Extract the (x, y) coordinate from the center of the cell holding the provided text.  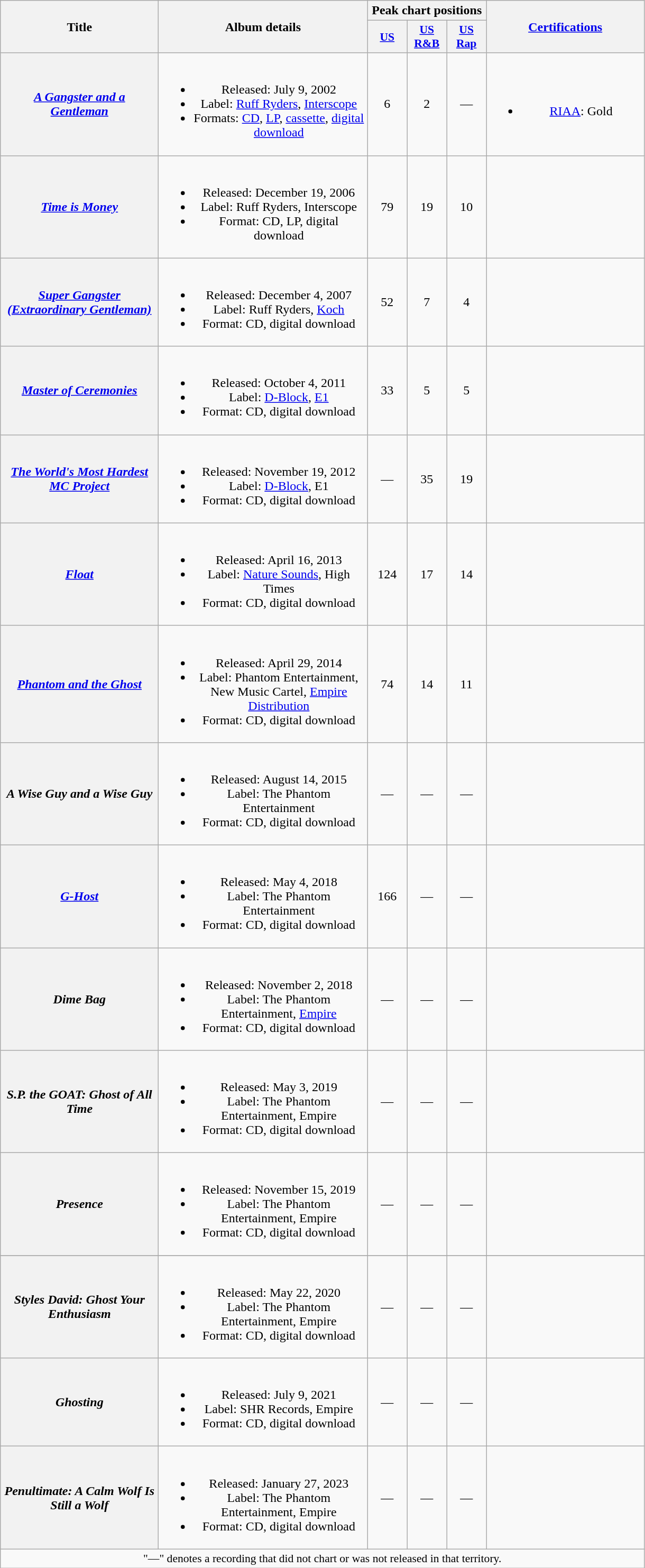
Released: August 14, 2015Label: The Phantom EntertainmentFormat: CD, digital download (263, 794)
Dime Bag (79, 999)
Released: November 2, 2018Label: The Phantom Entertainment, EmpireFormat: CD, digital download (263, 999)
Released: October 4, 2011Label: D-Block, E1Format: CD, digital download (263, 390)
Released: December 4, 2007Label: Ruff Ryders, KochFormat: CD, digital download (263, 302)
124 (387, 574)
USRap (466, 37)
Released: May 22, 2020Label: The Phantom Entertainment, EmpireFormat: CD, digital download (263, 1307)
Released: July 9, 2002Label: Ruff Ryders, InterscopeFormats: CD, LP, cassette, digital download (263, 104)
Released: January 27, 2023Label: The Phantom Entertainment, EmpireFormat: CD, digital download (263, 1498)
RIAA: Gold (566, 104)
17 (427, 574)
Released: July 9, 2021Label: SHR Records, EmpireFormat: CD, digital download (263, 1402)
Released: December 19, 2006Label: Ruff Ryders, InterscopeFormat: CD, LP, digital download (263, 207)
A Gangster and a Gentleman (79, 104)
Released: May 3, 2019Label: The Phantom Entertainment, EmpireFormat: CD, digital download (263, 1102)
6 (387, 104)
2 (427, 104)
Float (79, 574)
35 (427, 479)
Certifications (566, 26)
Released: April 29, 2014Label: Phantom Entertainment, New Music Cartel, Empire DistributionFormat: CD, digital download (263, 684)
Album details (263, 26)
US (387, 37)
4 (466, 302)
A Wise Guy and a Wise Guy (79, 794)
74 (387, 684)
Master of Ceremonies (79, 390)
Penultimate: A Calm Wolf Is Still a Wolf (79, 1498)
79 (387, 207)
"—" denotes a recording that did not chart or was not released in that territory. (322, 1558)
The World's Most Hardest MC Project (79, 479)
G-Host (79, 896)
7 (427, 302)
10 (466, 207)
Released: November 15, 2019Label: The Phantom Entertainment, EmpireFormat: CD, digital download (263, 1204)
Released: May 4, 2018Label: The Phantom EntertainmentFormat: CD, digital download (263, 896)
Presence (79, 1204)
USR&B (427, 37)
52 (387, 302)
Title (79, 26)
Time is Money (79, 207)
Phantom and the Ghost (79, 684)
Ghosting (79, 1402)
S.P. the GOAT: Ghost of All Time (79, 1102)
33 (387, 390)
Released: April 16, 2013Label: Nature Sounds, High TimesFormat: CD, digital download (263, 574)
Peak chart positions (427, 11)
166 (387, 896)
Released: November 19, 2012Label: D-Block, E1Format: CD, digital download (263, 479)
Styles David: Ghost Your Enthusiasm (79, 1307)
Super Gangster (Extraordinary Gentleman) (79, 302)
11 (466, 684)
